Scan for the cell matching the given text and deliver its (x, y) coordinate at center. 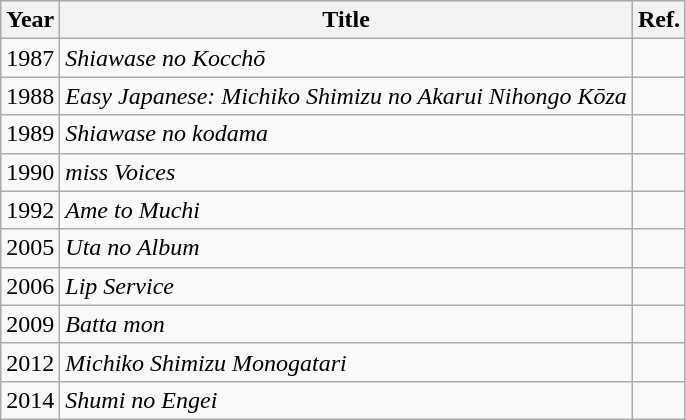
Ref. (658, 20)
1990 (30, 172)
2006 (30, 286)
Easy Japanese: Michiko Shimizu no Akarui Nihongo Kōza (346, 96)
Shiawase no Kocchō (346, 58)
2014 (30, 400)
Year (30, 20)
Batta mon (346, 324)
Shumi no Engei (346, 400)
Michiko Shimizu Monogatari (346, 362)
2009 (30, 324)
1987 (30, 58)
miss Voices (346, 172)
Uta no Album (346, 248)
1992 (30, 210)
1989 (30, 134)
Lip Service (346, 286)
Title (346, 20)
Ame to Muchi (346, 210)
2005 (30, 248)
Shiawase no kodama (346, 134)
2012 (30, 362)
1988 (30, 96)
